Return [X, Y] of the center of cell containing provided text 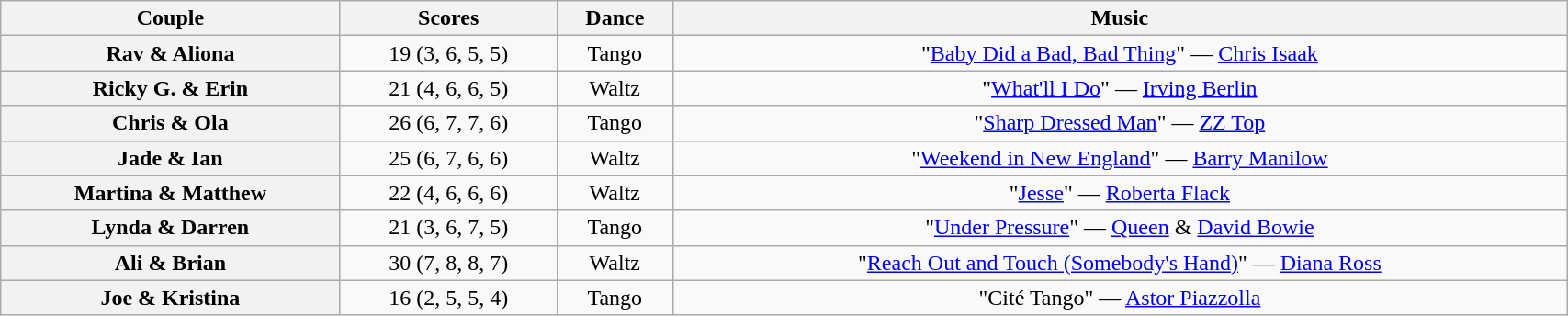
Couple [171, 18]
"Cité Tango" — Astor Piazzolla [1119, 298]
"Baby Did a Bad, Bad Thing" — Chris Isaak [1119, 53]
Scores [448, 18]
22 (4, 6, 6, 6) [448, 193]
25 (6, 7, 6, 6) [448, 158]
16 (2, 5, 5, 4) [448, 298]
21 (4, 6, 6, 5) [448, 88]
Ricky G. & Erin [171, 88]
Music [1119, 18]
Lynda & Darren [171, 228]
Joe & Kristina [171, 298]
Dance [615, 18]
Ali & Brian [171, 263]
30 (7, 8, 8, 7) [448, 263]
"Weekend in New England" — Barry Manilow [1119, 158]
"Sharp Dressed Man" — ZZ Top [1119, 123]
"Reach Out and Touch (Somebody's Hand)" — Diana Ross [1119, 263]
"Under Pressure" — Queen & David Bowie [1119, 228]
Chris & Ola [171, 123]
19 (3, 6, 5, 5) [448, 53]
"What'll I Do" — Irving Berlin [1119, 88]
Jade & Ian [171, 158]
Martina & Matthew [171, 193]
Rav & Aliona [171, 53]
21 (3, 6, 7, 5) [448, 228]
26 (6, 7, 7, 6) [448, 123]
"Jesse" — Roberta Flack [1119, 193]
